Return the [X, Y] coordinate for the center point of the cell that contains the specified text.  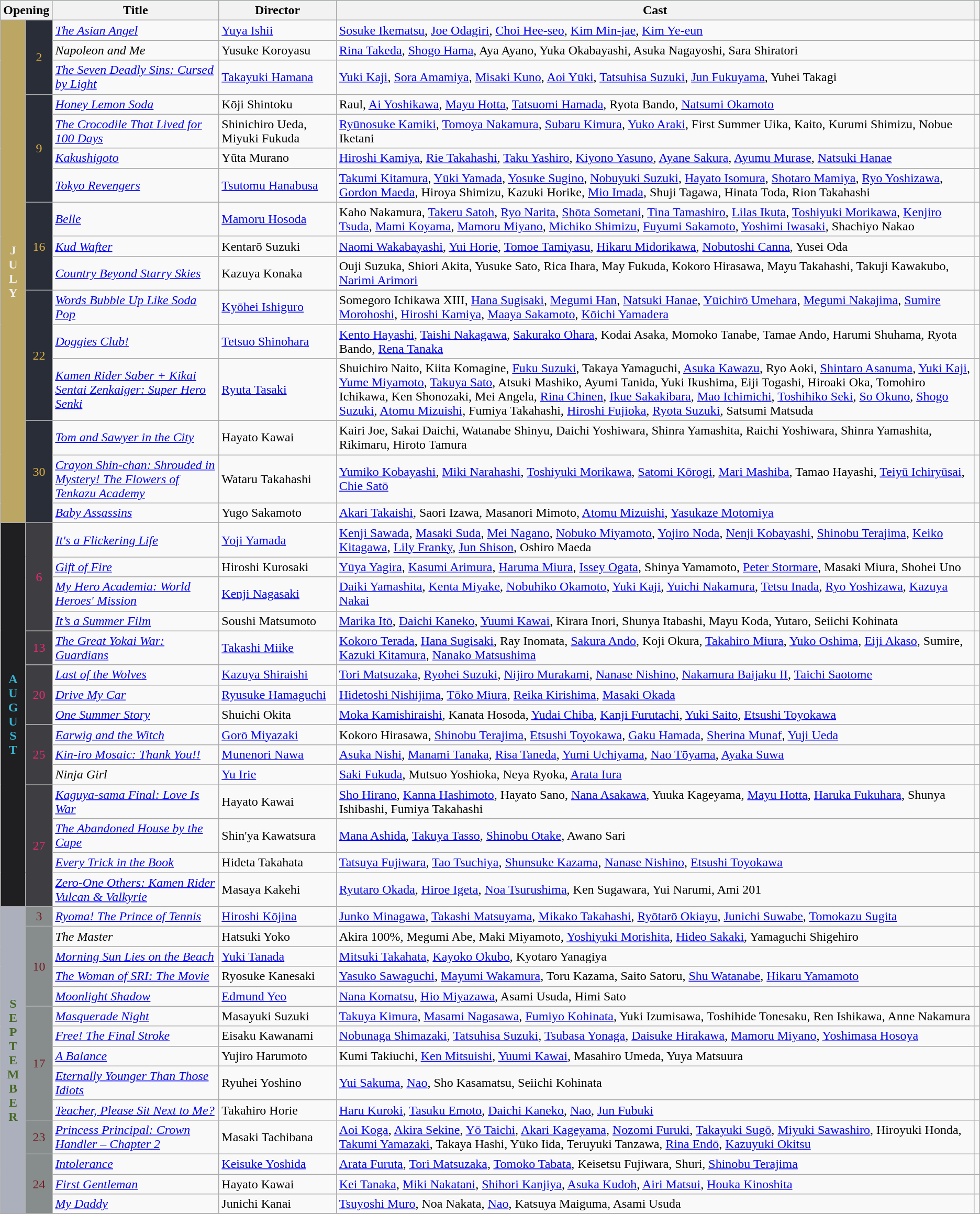
Kentarō Suzuki [277, 246]
A Balance [136, 1056]
Earwig and the Witch [136, 734]
Akira 100%, Megumi Abe, Maki Miyamoto, Yoshiyuki Morishita, Hideo Sakaki, Yamaguchi Shigehiro [655, 937]
Hiroshi Kōjina [277, 917]
Sho Hirano, Kanna Hashimoto, Hayato Sano, Nana Asakawa, Yuuka Kageyama, Mayu Hotta, Haruka Fukuhara, Shunya Ishibashi, Fumiya Takahashi [655, 801]
Junko Minagawa, Takashi Matsuyama, Mikako Takahashi, Ryōtarō Okiayu, Junichi Suwabe, Tomokazu Sugita [655, 917]
The Abandoned House by the Cape [136, 836]
Kazuya Konaka [277, 273]
Yūta Murano [277, 158]
It’s a Summer Film [136, 621]
Ryutaro Okada, Hiroe Igeta, Noa Tsurushima, Ken Sugawara, Yui Narumi, Ami 201 [655, 890]
Masquerade Night [136, 1016]
Gorō Miyazaki [277, 734]
Tsuyoshi Muro, Noa Nakata, Nao, Katsuya Maiguma, Asami Usuda [655, 1204]
20 [39, 695]
2 [39, 58]
Zero-One Others: Kamen Rider Vulcan & Valkyrie [136, 890]
Kamen Rider Saber + Kikai Sentai Zenkaiger: Super Hero Senki [136, 389]
Teacher, Please Sit Next to Me? [136, 1110]
Ryuhei Yoshino [277, 1083]
Masaki Tachibana [277, 1137]
The Asian Angel [136, 30]
Yusuke Koroyasu [277, 50]
Shinichiro Ueda, Miyuki Fukuda [277, 131]
Keisuke Yoshida [277, 1164]
Hidetoshi Nishijima, Tōko Miura, Reika Kirishima, Masaki Okada [655, 695]
Mamoru Hosoda [277, 219]
Ryūnosuke Kamiki, Tomoya Nakamura, Subaru Kimura, Yuko Araki, First Summer Uika, Kaito, Kurumi Shimizu, Nobue Iketani [655, 131]
Takashi Miike [277, 648]
Mitsuki Takahata, Kayoko Okubo, Kyotaro Yanagiya [655, 956]
16 [39, 246]
Kento Hayashi, Taishi Nakagawa, Sakurako Ohara, Kodai Asaka, Momoko Tanabe, Tamae Ando, Harumi Shuhama, Ryota Bando, Rena Tanaka [655, 341]
Takayuki Hamana [277, 77]
Doggies Club! [136, 341]
Kyōhei Ishiguro [277, 307]
Saki Fukuda, Mutsuo Yoshioka, Neya Ryoka, Arata Iura [655, 774]
Morning Sun Lies on the Beach [136, 956]
Drive My Car [136, 695]
JULY [14, 272]
Crayon Shin-chan: Shrouded in Mystery! The Flowers of Tenkazu Academy [136, 479]
Title [136, 10]
9 [39, 148]
Princess Principal: Crown Handler – Chapter 2 [136, 1137]
The Crocodile That Lived for 100 Days [136, 131]
Edmund Yeo [277, 996]
Masayuki Suzuki [277, 1016]
Yujiro Harumoto [277, 1056]
Kei Tanaka, Miki Nakatani, Shihori Kanjiya, Asuka Kudoh, Airi Matsui, Houka Kinoshita [655, 1184]
Tom and Sawyer in the City [136, 438]
Belle [136, 219]
Tetsuo Shinohara [277, 341]
17 [39, 1063]
Honey Lemon Soda [136, 104]
6 [39, 577]
Ryosuke Kanesaki [277, 976]
AUGUST [14, 715]
Yuya Ishii [277, 30]
SEPTEMBER [14, 1061]
Words Bubble Up Like Soda Pop [136, 307]
Cast [655, 10]
Kairi Joe, Sakai Daichi, Watanabe Shinyu, Daichi Yoshiwara, Shinra Yamashita, Raichi Yoshiwara, Shinra Yamashita, Rikimaru, Hiroto Tamura [655, 438]
22 [39, 355]
Tokyo Revengers [136, 185]
Akari Takaishi, Saori Izawa, Masanori Mimoto, Atomu Mizuishi, Yasukaze Motomiya [655, 513]
Hideta Takahata [277, 863]
Hatsuki Yoko [277, 937]
The Master [136, 937]
Nana Komatsu, Hio Miyazawa, Asami Usuda, Himi Sato [655, 996]
The Great Yokai War: Guardians [136, 648]
Asuka Nishi, Manami Tanaka, Risa Taneda, Yumi Uchiyama, Nao Tōyama, Ayaka Suwa [655, 754]
23 [39, 1137]
Raul, Ai Yoshikawa, Mayu Hotta, Tatsuomi Hamada, Ryota Bando, Natsumi Okamoto [655, 104]
3 [39, 917]
Marika Itō, Daichi Kaneko, Yuumi Kawai, Kirara Inori, Shunya Itabashi, Mayu Koda, Yutaro, Seiichi Kohinata [655, 621]
Yui Sakuma, Nao, Sho Kasamatsu, Seiichi Kohinata [655, 1083]
Free! The Final Stroke [136, 1036]
Tori Matsuzaka, Ryohei Suzuki, Nijiro Murakami, Nanase Nishino, Nakamura Baijaku II, Taichi Saotome [655, 675]
Ninja Girl [136, 774]
10 [39, 966]
Yugo Sakamoto [277, 513]
Hiroshi Kurosaki [277, 567]
Arata Furuta, Tori Matsuzaka, Tomoko Tabata, Keisetsu Fujiwara, Shuri, Shinobu Terajima [655, 1164]
Shin'ya Kawatsura [277, 836]
Opening [26, 10]
Eternally Younger Than Those Idiots [136, 1083]
Kōji Shintoku [277, 104]
Country Beyond Starry Skies [136, 273]
30 [39, 472]
Last of the Wolves [136, 675]
Soushi Matsumoto [277, 621]
Ryusuke Hamaguchi [277, 695]
Kaguya-sama Final: Love Is War [136, 801]
Gift of Fire [136, 567]
Intolerance [136, 1164]
13 [39, 648]
Director [277, 10]
The Woman of SRI: The Movie [136, 976]
First Gentleman [136, 1184]
27 [39, 845]
Nobunaga Shimazaki, Tatsuhisa Suzuki, Tsubasa Yonaga, Daisuke Hirakawa, Mamoru Miyano, Yoshimasa Hosoya [655, 1036]
Every Trick in the Book [136, 863]
Kokoro Hirasawa, Shinobu Terajima, Etsushi Toyokawa, Gaku Hamada, Sherina Munaf, Yuji Ueda [655, 734]
Baby Assassins [136, 513]
Tsutomu Hanabusa [277, 185]
Moka Kamishiraishi, Kanata Hosoda, Yudai Chiba, Kanji Furutachi, Yuki Saito, Etsushi Toyokawa [655, 715]
Ryoma! The Prince of Tennis [136, 917]
My Hero Academia: World Heroes' Mission [136, 594]
Kin-iro Mosaic: Thank You!! [136, 754]
The Seven Deadly Sins: Cursed by Light [136, 77]
24 [39, 1184]
It's a Flickering Life [136, 540]
Eisaku Kawanami [277, 1036]
Mana Ashida, Takuya Tasso, Shinobu Otake, Awano Sari [655, 836]
Munenori Nawa [277, 754]
Kumi Takiuchi, Ken Mitsuishi, Yuumi Kawai, Masahiro Umeda, Yuya Matsuura [655, 1056]
Moonlight Shadow [136, 996]
Masaya Kakehi [277, 890]
Takahiro Horie [277, 1110]
Rina Takeda, Shogo Hama, Aya Ayano, Yuka Okabayashi, Asuka Nagayoshi, Sara Shiratori [655, 50]
One Summer Story [136, 715]
Daiki Yamashita, Kenta Miyake, Nobuhiko Okamoto, Yuki Kaji, Yuichi Nakamura, Tetsu Inada, Ryo Yoshizawa, Kazuya Nakai [655, 594]
Ouji Suzuka, Shiori Akita, Yusuke Sato, Rica Ihara, May Fukuda, Kokoro Hirasawa, Mayu Takahashi, Takuji Kawakubo, Narimi Arimori [655, 273]
Wataru Takahashi [277, 479]
Yu Irie [277, 774]
Yuki Kaji, Sora Amamiya, Misaki Kuno, Aoi Yūki, Tatsuhisa Suzuki, Jun Fukuyama, Yuhei Takagi [655, 77]
Tatsuya Fujiwara, Tao Tsuchiya, Shunsuke Kazama, Nanase Nishino, Etsushi Toyokawa [655, 863]
Takuya Kimura, Masami Nagasawa, Fumiyo Kohinata, Yuki Izumisawa, Toshihide Tonesaku, Ren Ishikawa, Anne Nakamura [655, 1016]
Yasuko Sawaguchi, Mayumi Wakamura, Toru Kazama, Saito Satoru, Shu Watanabe, Hikaru Yamamoto [655, 976]
Yūya Yagira, Kasumi Arimura, Haruma Miura, Issey Ogata, Shinya Yamamoto, Peter Stormare, Masaki Miura, Shohei Uno [655, 567]
Shuichi Okita [277, 715]
My Daddy [136, 1204]
Yoji Yamada [277, 540]
25 [39, 754]
Haru Kuroki, Tasuku Emoto, Daichi Kaneko, Nao, Jun Fubuki [655, 1110]
Sosuke Ikematsu, Joe Odagiri, Choi Hee-seo, Kim Min-jae, Kim Ye-eun [655, 30]
Kenji Nagasaki [277, 594]
Napoleon and Me [136, 50]
Yumiko Kobayashi, Miki Narahashi, Toshiyuki Morikawa, Satomi Kōrogi, Mari Mashiba, Tamao Hayashi, Teiyū Ichiryūsai, Chie Satō [655, 479]
Kazuya Shiraishi [277, 675]
Kud Wafter [136, 246]
Yuki Tanada [277, 956]
Kakushigoto [136, 158]
Hiroshi Kamiya, Rie Takahashi, Taku Yashiro, Kiyono Yasuno, Ayane Sakura, Ayumu Murase, Natsuki Hanae [655, 158]
Junichi Kanai [277, 1204]
Naomi Wakabayashi, Yui Horie, Tomoe Tamiyasu, Hikaru Midorikawa, Nobutoshi Canna, Yusei Oda [655, 246]
Ryuta Tasaki [277, 389]
